From the cell containing the given text, extract its center point as (x, y) coordinate. 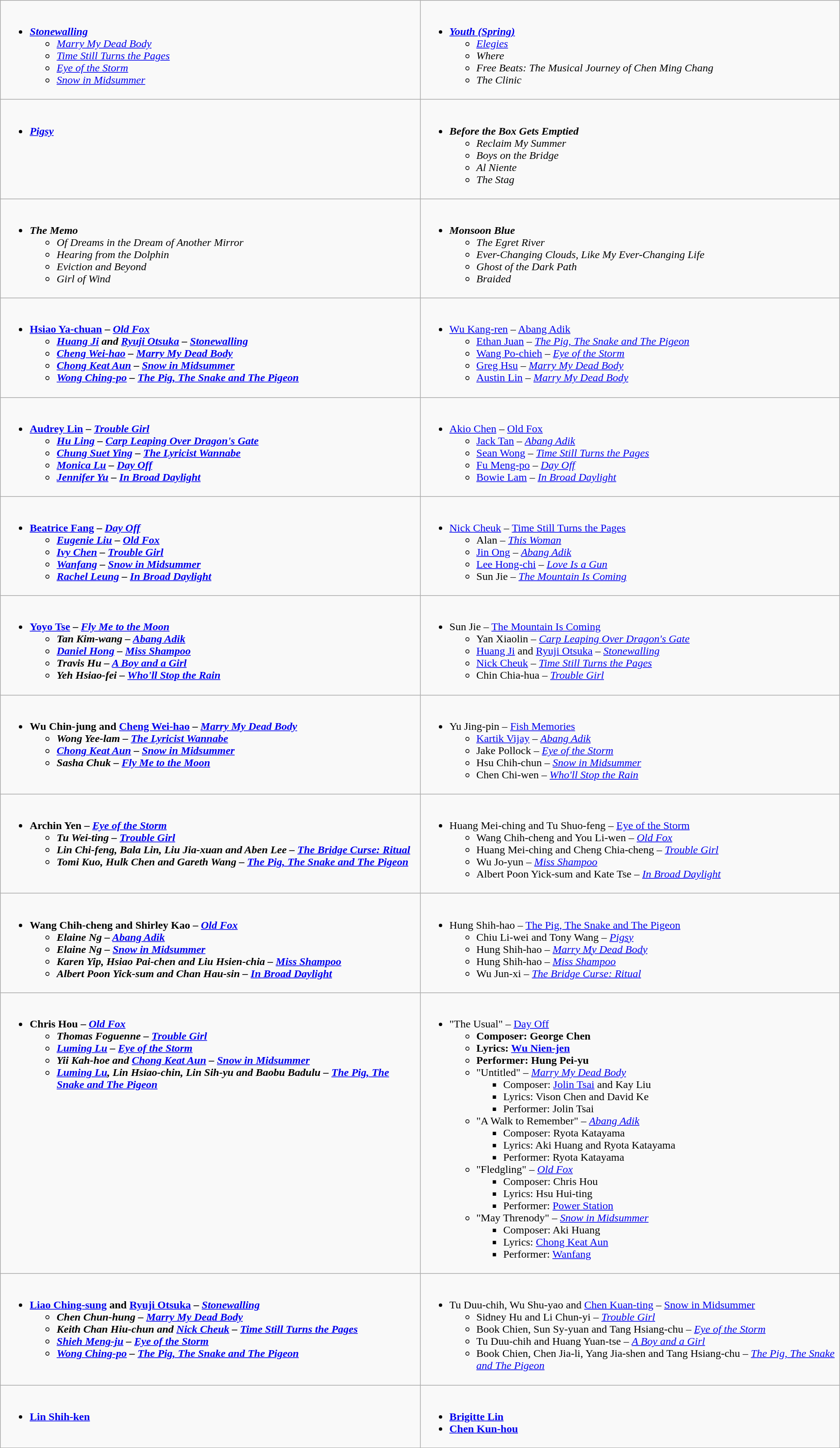
Akio Chen – Old FoxJack Tan – Abang AdikSean Wong – Time Still Turns the PagesFu Meng-po – Day OffBowie Lam – In Broad Daylight (630, 447)
The MemoOf Dreams in the Dream of Another MirrorHearing from the DolphinEviction and BeyondGirl of Wind (210, 249)
StonewallingMarry My Dead BodyTime Still Turns the PagesEye of the StormSnow in Midsummer (210, 50)
Monsoon BlueThe Egret RiverEver-Changing Clouds, Like My Ever-Changing LifeGhost of the Dark PathBraided (630, 249)
Beatrice Fang – Day OffEugenie Liu – Old FoxIvy Chen – Trouble GirlWanfang – Snow in MidsummerRachel Leung – In Broad Daylight (210, 546)
Brigitte LinChen Kun-hou (630, 1417)
Lin Shih-ken (210, 1417)
Nick Cheuk – Time Still Turns the PagesAlan – This WomanJin Ong – Abang AdikLee Hong-chi – Love Is a GunSun Jie – The Mountain Is Coming (630, 546)
Before the Box Gets EmptiedReclaim My SummerBoys on the BridgeAl NienteThe Stag (630, 149)
Youth (Spring)ElegiesWhereFree Beats: The Musical Journey of Chen Ming ChangThe Clinic (630, 50)
Pigsy (210, 149)
Yoyo Tse – Fly Me to the MoonTan Kim-wang – Abang AdikDaniel Hong – Miss ShampooTravis Hu – A Boy and a GirlYeh Hsiao-fei – Who'll Stop the Rain (210, 645)
